Identify which cell holds the provided text, then report its (x, y) central coordinate. 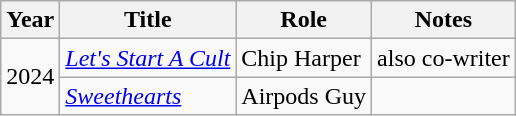
Chip Harper (304, 58)
Year (30, 20)
Airpods Guy (304, 96)
Sweethearts (148, 96)
Title (148, 20)
Notes (444, 20)
also co-writer (444, 58)
Let's Start A Cult (148, 58)
2024 (30, 77)
Role (304, 20)
